Return [x, y] of the center of cell containing provided text 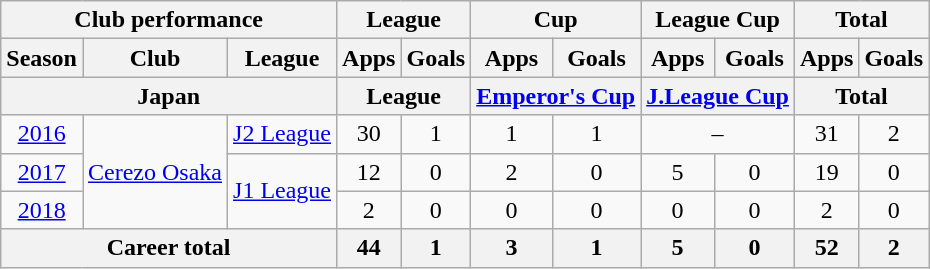
J.League Cup [718, 96]
52 [826, 248]
Club [154, 58]
31 [826, 134]
J2 League [282, 134]
Club performance [169, 20]
Japan [169, 96]
44 [369, 248]
30 [369, 134]
Career total [169, 248]
2017 [42, 172]
League Cup [718, 20]
Emperor's Cup [556, 96]
J1 League [282, 191]
12 [369, 172]
Cup [556, 20]
2016 [42, 134]
– [718, 134]
Season [42, 58]
3 [512, 248]
2018 [42, 210]
19 [826, 172]
Cerezo Osaka [154, 172]
